Return the [x, y] coordinate for the center point of the cell that contains the specified text.  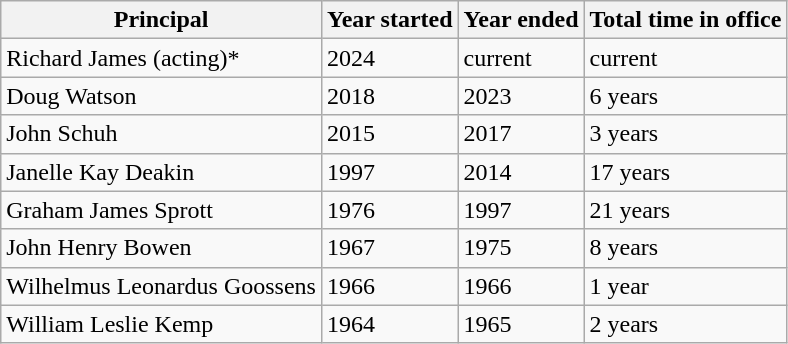
6 years [686, 96]
Total time in office [686, 20]
1967 [390, 248]
2024 [390, 58]
1965 [521, 324]
8 years [686, 248]
2 years [686, 324]
1 year [686, 286]
1976 [390, 210]
Graham James Sprott [162, 210]
Wilhelmus Leonardus Goossens [162, 286]
3 years [686, 134]
William Leslie Kemp [162, 324]
Doug Watson [162, 96]
Year started [390, 20]
John Schuh [162, 134]
Year ended [521, 20]
2023 [521, 96]
1975 [521, 248]
2017 [521, 134]
2015 [390, 134]
2014 [521, 172]
Principal [162, 20]
21 years [686, 210]
Janelle Kay Deakin [162, 172]
17 years [686, 172]
John Henry Bowen [162, 248]
Richard James (acting)* [162, 58]
1964 [390, 324]
2018 [390, 96]
